Search for the cell housing the specified text and yield its (x, y) center coordinate. 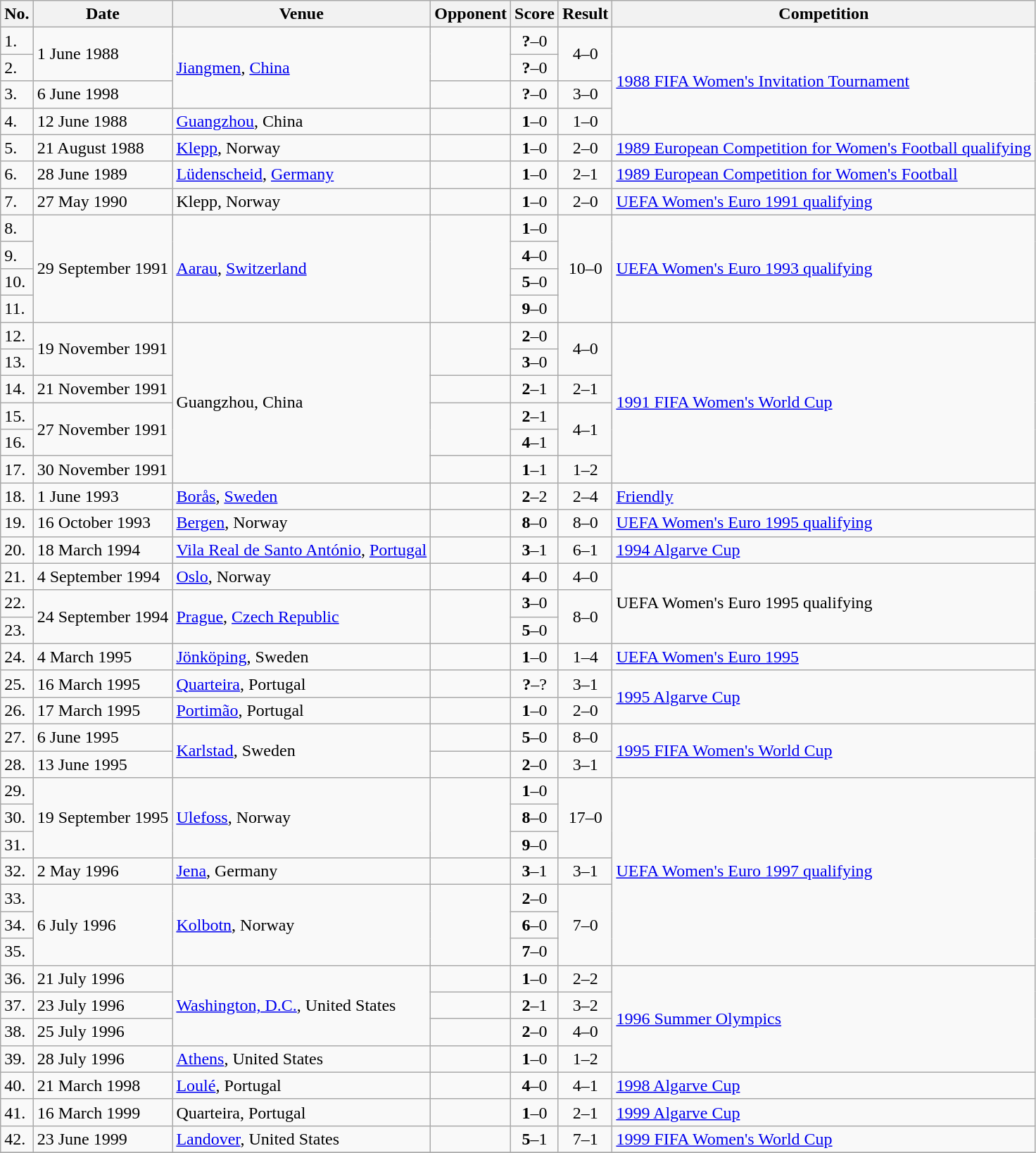
23. (17, 630)
1. (17, 41)
19 November 1991 (103, 349)
Friendly (823, 496)
22. (17, 603)
1989 European Competition for Women's Football (823, 175)
1995 Algarve Cup (823, 697)
33. (17, 898)
25. (17, 683)
Prague, Czech Republic (301, 617)
35. (17, 952)
40. (17, 1085)
Score (535, 14)
15. (17, 416)
34. (17, 925)
Competition (823, 14)
16 March 1999 (103, 1112)
1988 FIFA Women's Invitation Tournament (823, 81)
6 June 1995 (103, 737)
21 November 1991 (103, 389)
30. (17, 818)
Bergen, Norway (301, 523)
1 June 1988 (103, 54)
28. (17, 764)
1–4 (585, 657)
Jena, Germany (301, 871)
11. (17, 308)
3–2 (585, 1005)
18. (17, 496)
1991 FIFA Women's World Cup (823, 403)
Ulefoss, Norway (301, 818)
Athens, United States (301, 1059)
27 November 1991 (103, 429)
41. (17, 1112)
?–? (535, 683)
1998 Algarve Cup (823, 1085)
29. (17, 791)
14. (17, 389)
Oslo, Norway (301, 576)
Portimão, Portugal (301, 710)
21 July 1996 (103, 978)
5. (17, 148)
5–1 (535, 1139)
12. (17, 336)
17 March 1995 (103, 710)
7. (17, 201)
16 March 1995 (103, 683)
Loulé, Portugal (301, 1085)
28 June 1989 (103, 175)
26. (17, 710)
1996 Summer Olympics (823, 1019)
4. (17, 121)
Washington, D.C., United States (301, 1005)
36. (17, 978)
1999 FIFA Women's World Cup (823, 1139)
Aarau, Switzerland (301, 268)
1995 FIFA Women's World Cup (823, 750)
6 July 1996 (103, 925)
6–1 (585, 550)
21 March 1998 (103, 1085)
6. (17, 175)
4 September 1994 (103, 576)
13. (17, 363)
10–0 (585, 268)
1–1 (535, 470)
2–4 (585, 496)
31. (17, 845)
42. (17, 1139)
8. (17, 228)
4 March 1995 (103, 657)
20. (17, 550)
1994 Algarve Cup (823, 550)
6 June 1998 (103, 94)
UEFA Women's Euro 1997 qualifying (823, 871)
37. (17, 1005)
1999 Algarve Cup (823, 1112)
17. (17, 470)
17–0 (585, 818)
3. (17, 94)
24 September 1994 (103, 617)
7–1 (585, 1139)
21. (17, 576)
16. (17, 443)
39. (17, 1059)
1 June 1993 (103, 496)
Lüdenscheid, Germany (301, 175)
12 June 1988 (103, 121)
2 May 1996 (103, 871)
Opponent (471, 14)
27. (17, 737)
13 June 1995 (103, 764)
23 June 1999 (103, 1139)
38. (17, 1032)
Borås, Sweden (301, 496)
29 September 1991 (103, 268)
Date (103, 14)
19 September 1995 (103, 818)
9. (17, 255)
30 November 1991 (103, 470)
2. (17, 68)
Result (585, 14)
1989 European Competition for Women's Football qualifying (823, 148)
Vila Real de Santo António, Portugal (301, 550)
Jiangmen, China (301, 68)
Kolbotn, Norway (301, 925)
23 July 1996 (103, 1005)
UEFA Women's Euro 1993 qualifying (823, 268)
UEFA Women's Euro 1991 qualifying (823, 201)
Jönköping, Sweden (301, 657)
10. (17, 282)
24. (17, 657)
32. (17, 871)
21 August 1988 (103, 148)
16 October 1993 (103, 523)
6–0 (535, 925)
27 May 1990 (103, 201)
Landover, United States (301, 1139)
UEFA Women's Euro 1995 (823, 657)
25 July 1996 (103, 1032)
19. (17, 523)
28 July 1996 (103, 1059)
Karlstad, Sweden (301, 750)
Venue (301, 14)
18 March 1994 (103, 550)
No. (17, 14)
